Pinpoint the cell where the given text exists, returning its (X, Y) midpoint coordinate. 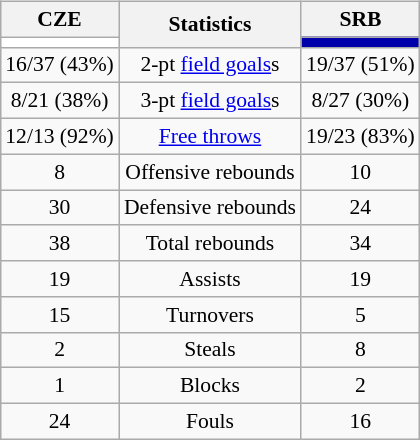
8/27 (30%) (360, 101)
Total rebounds (210, 243)
1 (60, 386)
2-pt field goalss (210, 65)
12/13 (92%) (60, 136)
Free throws (210, 136)
10 (360, 172)
15 (60, 314)
3-pt field goalss (210, 101)
34 (360, 243)
Assists (210, 279)
Turnovers (210, 314)
38 (60, 243)
16 (360, 421)
Blocks (210, 386)
30 (60, 208)
19/37 (51%) (360, 65)
Defensive rebounds (210, 208)
Steals (210, 350)
Statistics (210, 24)
Fouls (210, 421)
19/23 (83%) (360, 136)
5 (360, 314)
16/37 (43%) (60, 65)
Offensive rebounds (210, 172)
8/21 (38%) (60, 101)
CZE (60, 19)
SRB (360, 19)
